Search for the cell housing the specified text and yield its [X, Y] center coordinate. 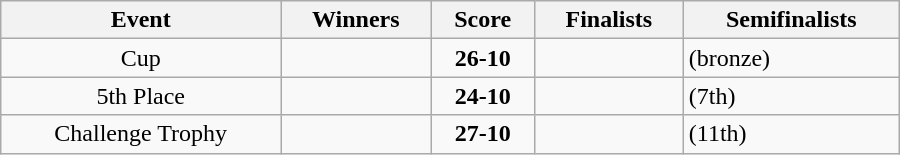
Winners [356, 20]
Score [482, 20]
26-10 [482, 58]
27-10 [482, 134]
Finalists [608, 20]
(7th) [791, 96]
(11th) [791, 134]
Cup [141, 58]
Challenge Trophy [141, 134]
24-10 [482, 96]
(bronze) [791, 58]
Event [141, 20]
5th Place [141, 96]
Semifinalists [791, 20]
